Pinpoint the cell where the given text exists, returning its (x, y) midpoint coordinate. 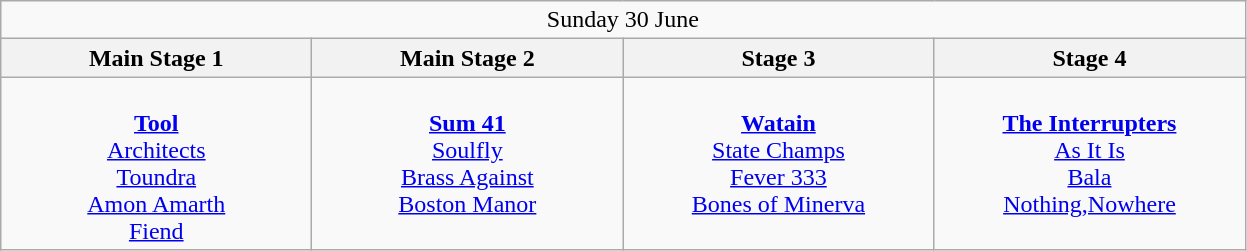
Main Stage 2 (468, 58)
Watain State Champs Fever 333 Bones of Minerva (778, 164)
Sum 41 Soulfly Brass Against Boston Manor (468, 164)
Stage 4 (1090, 58)
Tool Architects Toundra Amon Amarth Fiend (156, 164)
Main Stage 1 (156, 58)
The Interrupters As It Is Bala Nothing,Nowhere (1090, 164)
Stage 3 (778, 58)
Sunday 30 June (623, 20)
